Return the [x, y] coordinate for the center point of the cell that contains the specified text.  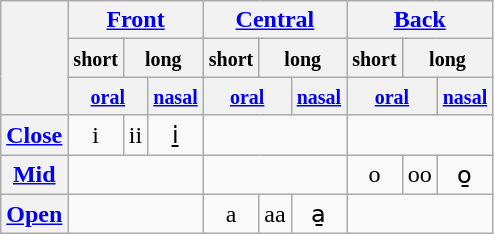
Central [274, 20]
Mid [34, 174]
ii [135, 135]
oo [420, 174]
Front [136, 20]
a [231, 214]
Close [34, 135]
i [96, 135]
Back [420, 20]
i̱ [176, 135]
o̱ [465, 174]
o [375, 174]
aa [275, 214]
Open [34, 214]
a̱ [319, 214]
